Pinpoint the cell where the given text exists, returning its (X, Y) midpoint coordinate. 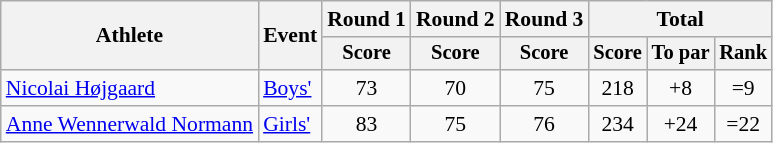
+8 (681, 88)
73 (366, 88)
Event (290, 36)
To par (681, 54)
Total (680, 19)
83 (366, 124)
Athlete (130, 36)
70 (456, 88)
Nicolai Højgaard (130, 88)
Round 1 (366, 19)
Round 3 (544, 19)
76 (544, 124)
Boys' (290, 88)
+24 (681, 124)
Rank (743, 54)
=9 (743, 88)
218 (617, 88)
234 (617, 124)
Girls' (290, 124)
Anne Wennerwald Normann (130, 124)
Round 2 (456, 19)
=22 (743, 124)
